Provide the (X, Y) coordinate of the cell's center where the given text is located.  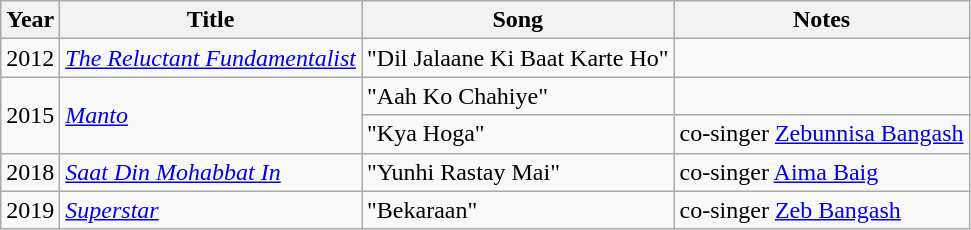
Title (211, 20)
2019 (30, 210)
Manto (211, 115)
"Kya Hoga" (518, 134)
2015 (30, 115)
co-singer Aima Baig (822, 172)
Notes (822, 20)
co-singer Zebunnisa Bangash (822, 134)
Year (30, 20)
"Bekaraan" (518, 210)
"Yunhi Rastay Mai" (518, 172)
2012 (30, 58)
co-singer Zeb Bangash (822, 210)
"Aah Ko Chahiye" (518, 96)
Saat Din Mohabbat In (211, 172)
Song (518, 20)
Superstar (211, 210)
The Reluctant Fundamentalist (211, 58)
"Dil Jalaane Ki Baat Karte Ho" (518, 58)
2018 (30, 172)
